Return the (X, Y) coordinate for the center point of the cell that contains the specified text.  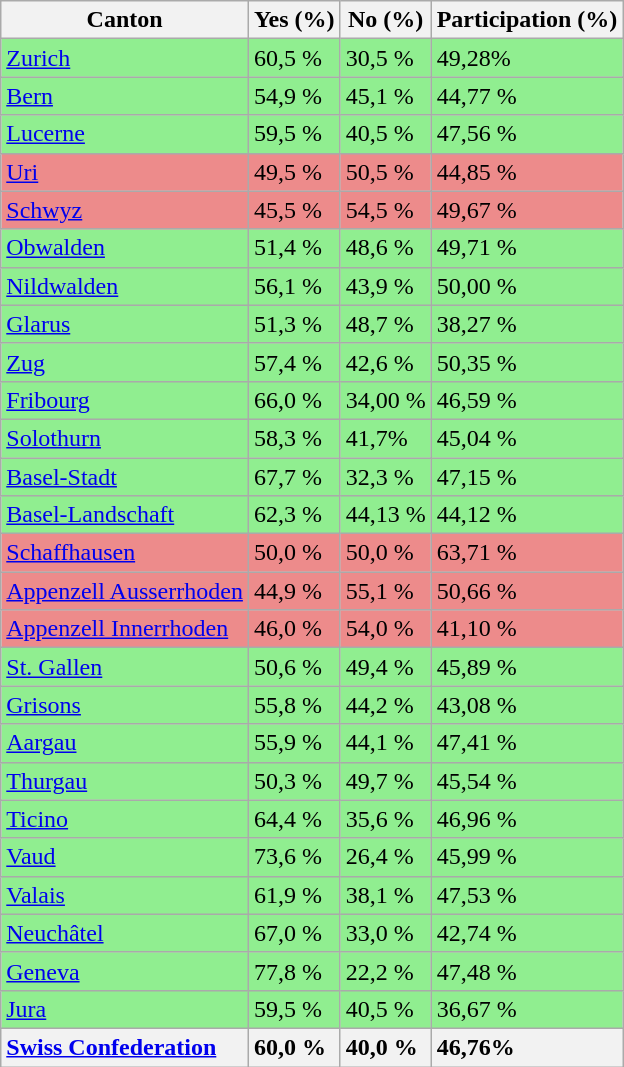
Participation (%) (527, 20)
Zurich (125, 58)
42,6 % (386, 362)
Bern (125, 96)
Glarus (125, 324)
Appenzell Ausserrhoden (125, 591)
58,3 % (294, 438)
55,1 % (386, 591)
Basel-Landschaft (125, 515)
45,1 % (386, 96)
51,3 % (294, 324)
44,1 % (386, 743)
55,8 % (294, 705)
73,6 % (294, 857)
47,41 % (527, 743)
48,6 % (386, 248)
51,4 % (294, 248)
49,67 % (527, 210)
40,0 % (386, 1047)
47,15 % (527, 477)
43,9 % (386, 286)
St. Gallen (125, 667)
45,04 % (527, 438)
49,28% (527, 58)
48,7 % (386, 324)
Fribourg (125, 400)
49,71 % (527, 248)
50,5 % (386, 172)
57,4 % (294, 362)
44,77 % (527, 96)
47,56 % (527, 134)
Solothurn (125, 438)
45,54 % (527, 781)
Basel-Stadt (125, 477)
22,2 % (386, 971)
Nildwalden (125, 286)
41,10 % (527, 629)
No (%) (386, 20)
46,96 % (527, 819)
67,7 % (294, 477)
50,35 % (527, 362)
62,3 % (294, 515)
Valais (125, 895)
38,1 % (386, 895)
44,85 % (527, 172)
61,9 % (294, 895)
35,6 % (386, 819)
49,5 % (294, 172)
54,5 % (386, 210)
34,00 % (386, 400)
45,5 % (294, 210)
50,66 % (527, 591)
49,7 % (386, 781)
50,00 % (527, 286)
Obwalden (125, 248)
Neuchâtel (125, 933)
Grisons (125, 705)
Uri (125, 172)
32,3 % (386, 477)
Swiss Confederation (125, 1047)
30,5 % (386, 58)
46,76% (527, 1047)
44,13 % (386, 515)
Yes (%) (294, 20)
50,3 % (294, 781)
67,0 % (294, 933)
Jura (125, 1009)
Ticino (125, 819)
Appenzell Innerrhoden (125, 629)
44,12 % (527, 515)
Schwyz (125, 210)
41,7% (386, 438)
26,4 % (386, 857)
44,9 % (294, 591)
Geneva (125, 971)
54,9 % (294, 96)
47,48 % (527, 971)
60,5 % (294, 58)
42,74 % (527, 933)
54,0 % (386, 629)
55,9 % (294, 743)
50,6 % (294, 667)
46,59 % (527, 400)
Thurgau (125, 781)
43,08 % (527, 705)
44,2 % (386, 705)
60,0 % (294, 1047)
46,0 % (294, 629)
77,8 % (294, 971)
38,27 % (527, 324)
Aargau (125, 743)
66,0 % (294, 400)
64,4 % (294, 819)
36,67 % (527, 1009)
Lucerne (125, 134)
49,4 % (386, 667)
Vaud (125, 857)
Schaffhausen (125, 553)
47,53 % (527, 895)
63,71 % (527, 553)
Canton (125, 20)
45,99 % (527, 857)
Zug (125, 362)
33,0 % (386, 933)
56,1 % (294, 286)
45,89 % (527, 667)
